Search for the cell housing the specified text and yield its [x, y] center coordinate. 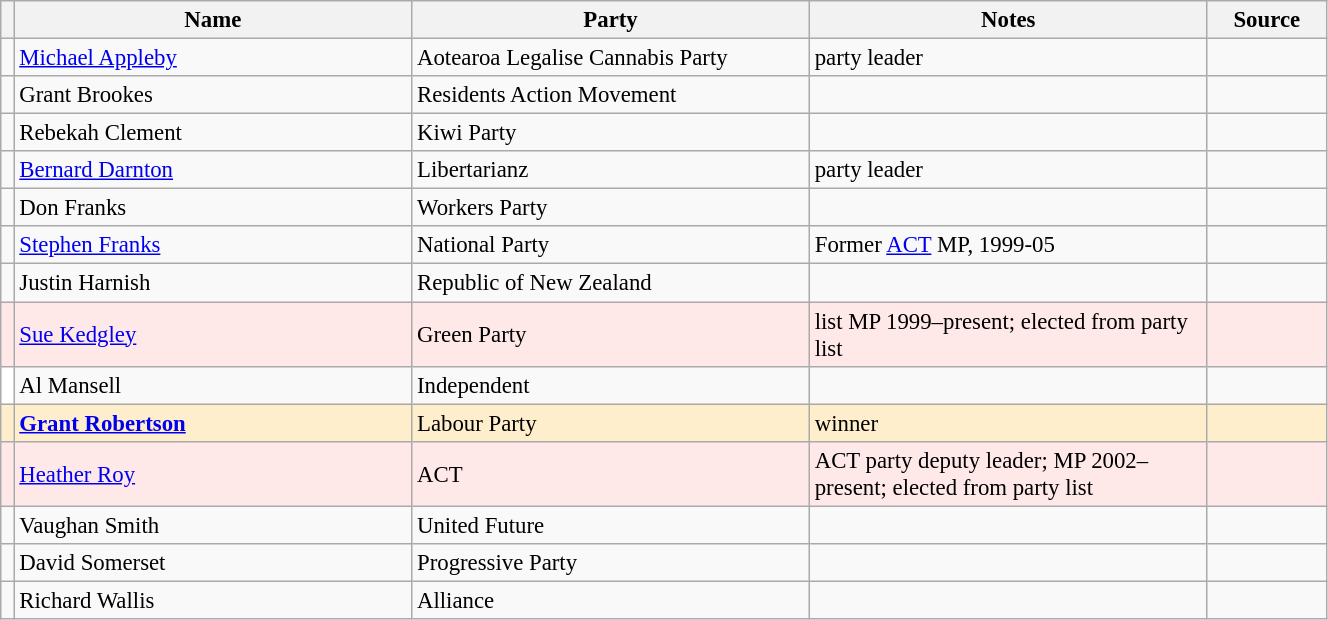
Al Mansell [213, 385]
Labour Party [611, 423]
Party [611, 20]
David Somerset [213, 563]
Residents Action Movement [611, 95]
Vaughan Smith [213, 525]
Republic of New Zealand [611, 283]
Green Party [611, 334]
Progressive Party [611, 563]
Richard Wallis [213, 600]
ACT [611, 474]
list MP 1999–present; elected from party list [1008, 334]
Workers Party [611, 208]
Don Franks [213, 208]
Stephen Franks [213, 245]
Aotearoa Legalise Cannabis Party [611, 58]
Independent [611, 385]
Michael Appleby [213, 58]
Grant Brookes [213, 95]
Sue Kedgley [213, 334]
Bernard Darnton [213, 170]
United Future [611, 525]
Name [213, 20]
Alliance [611, 600]
Notes [1008, 20]
Libertarianz [611, 170]
Kiwi Party [611, 133]
Justin Harnish [213, 283]
Former ACT MP, 1999-05 [1008, 245]
ACT party deputy leader; MP 2002–present; elected from party list [1008, 474]
Source [1266, 20]
Grant Robertson [213, 423]
winner [1008, 423]
Heather Roy [213, 474]
Rebekah Clement [213, 133]
National Party [611, 245]
